Capture the cell that displays the provided text and extract its [X, Y] central coordinate. 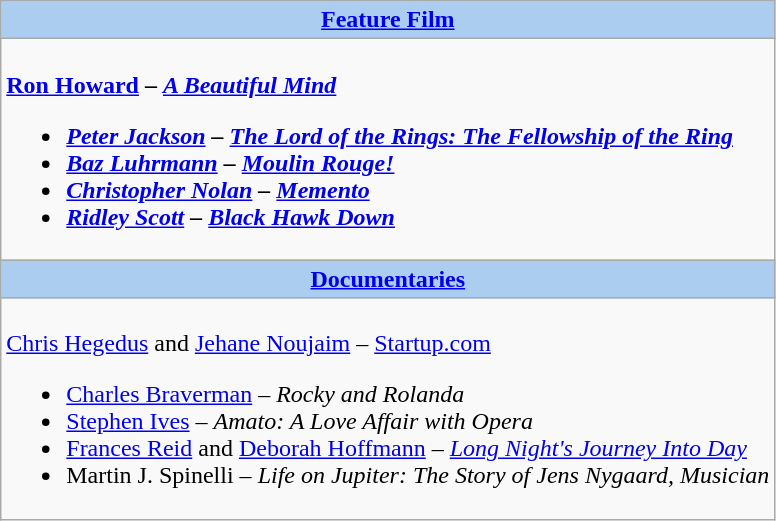
Documentaries [388, 279]
Feature Film [388, 20]
